For the text-containing cell, return its midpoint in [x, y] coordinate format. 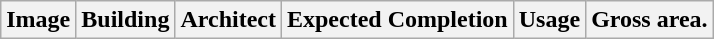
Architect [228, 20]
Usage [549, 20]
Building [126, 20]
Image [38, 20]
Gross area. [650, 20]
Expected Completion [397, 20]
